Capture the cell that displays the provided text and extract its (x, y) central coordinate. 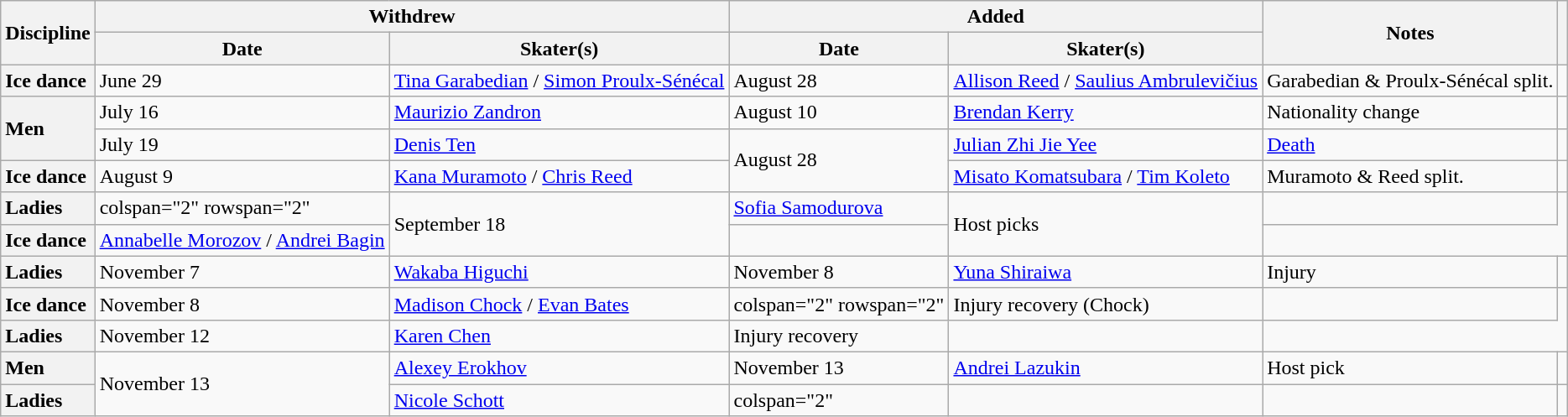
Injury recovery (Chock) (1106, 304)
Injury recovery (839, 336)
Muramoto & Reed split. (1410, 176)
Yuna Shiraiwa (1106, 272)
Host picks (1106, 224)
Andrei Lazukin (1106, 367)
Sofia Samodurova (839, 208)
Withdrew (412, 17)
November 12 (242, 336)
August 10 (839, 112)
Kana Muramoto / Chris Reed (559, 176)
Maurizio Zandron (559, 112)
Denis Ten (559, 144)
Death (1410, 144)
Discipline (48, 33)
Wakaba Higuchi (559, 272)
Nationality change (1410, 112)
August 9 (242, 176)
Karen Chen (559, 336)
Allison Reed / Saulius Ambrulevičius (1106, 81)
September 18 (559, 224)
July 16 (242, 112)
Garabedian & Proulx-Sénécal split. (1410, 81)
Injury (1410, 272)
colspan="2" (839, 400)
June 29 (242, 81)
Nicole Schott (559, 400)
July 19 (242, 144)
Julian Zhi Jie Yee (1106, 144)
Notes (1410, 33)
Added (996, 17)
Annabelle Morozov / Andrei Bagin (242, 240)
Tina Garabedian / Simon Proulx-Sénécal (559, 81)
Alexey Erokhov (559, 367)
Host pick (1410, 367)
November 7 (242, 272)
Brendan Kerry (1106, 112)
Misato Komatsubara / Tim Koleto (1106, 176)
Madison Chock / Evan Bates (559, 304)
